Scan for the cell matching the given text and deliver its [x, y] coordinate at center. 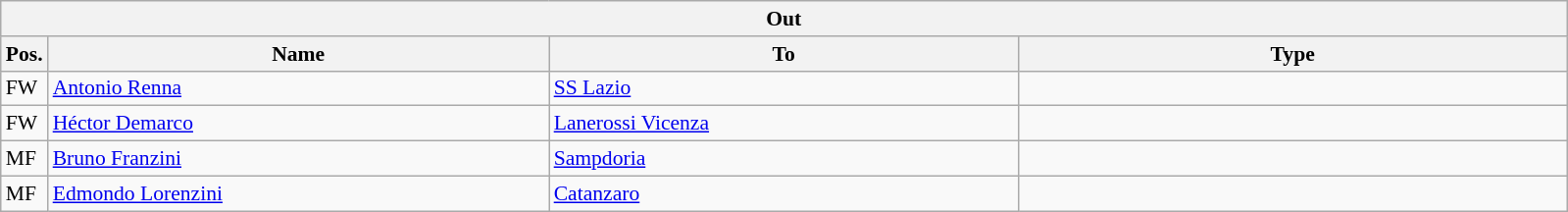
SS Lazio [784, 88]
Edmondo Lorenzini [298, 193]
Catanzaro [784, 193]
Antonio Renna [298, 88]
Bruno Franzini [298, 159]
To [784, 54]
Lanerossi Vicenza [784, 124]
Pos. [25, 54]
Name [298, 54]
Sampdoria [784, 159]
Out [784, 19]
Héctor Demarco [298, 124]
Type [1292, 54]
